For the text-containing cell, return its midpoint in (X, Y) coordinate format. 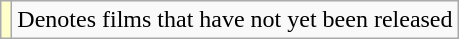
Denotes films that have not yet been released (235, 20)
